Identify which cell holds the provided text, then report its (x, y) central coordinate. 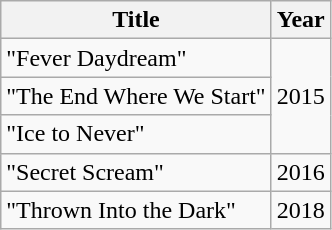
"The End Where We Start" (136, 96)
2015 (300, 96)
2016 (300, 172)
2018 (300, 210)
Year (300, 20)
"Secret Scream" (136, 172)
Title (136, 20)
"Thrown Into the Dark" (136, 210)
"Ice to Never" (136, 134)
"Fever Daydream" (136, 58)
